Detect which cell encompasses the target text, then output its (X, Y) center coordinate. 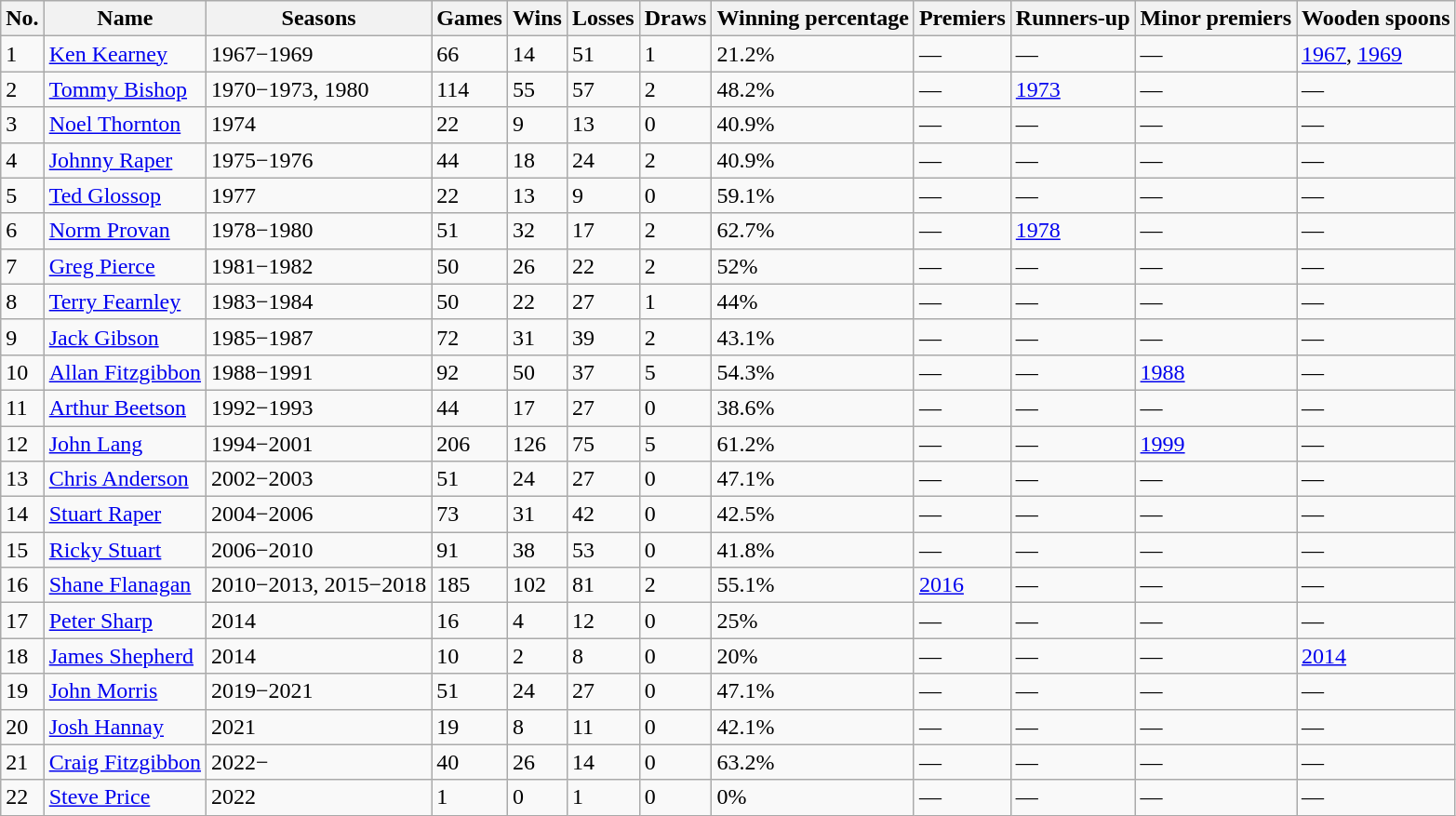
75 (603, 444)
1967, 1969 (1376, 54)
2010−2013, 2015−2018 (319, 585)
Runners-up (1073, 19)
2002−2003 (319, 479)
15 (22, 550)
54.3% (813, 372)
102 (537, 585)
53 (603, 550)
32 (537, 231)
2004−2006 (319, 515)
Arthur Beetson (125, 408)
0% (813, 797)
66 (470, 54)
Ken Kearney (125, 54)
Johnny Raper (125, 160)
Premiers (962, 19)
44% (813, 301)
2022 (319, 797)
40 (470, 762)
1967−1969 (319, 54)
39 (603, 337)
72 (470, 337)
1988−1991 (319, 372)
Norm Provan (125, 231)
1973 (1073, 89)
2016 (962, 585)
John Lang (125, 444)
63.2% (813, 762)
1985−1987 (319, 337)
John Morris (125, 691)
81 (603, 585)
3 (22, 125)
Ted Glossop (125, 195)
1992−1993 (319, 408)
1994−2001 (319, 444)
Steve Price (125, 797)
59.1% (813, 195)
48.2% (813, 89)
1983−1984 (319, 301)
38 (537, 550)
1970−1973, 1980 (319, 89)
7 (22, 266)
1981−1982 (319, 266)
Tommy Bishop (125, 89)
20 (22, 727)
43.1% (813, 337)
Losses (603, 19)
Chris Anderson (125, 479)
1975−1976 (319, 160)
52% (813, 266)
Seasons (319, 19)
42 (603, 515)
Terry Fearnley (125, 301)
No. (22, 19)
114 (470, 89)
Jack Gibson (125, 337)
2019−2021 (319, 691)
25% (813, 621)
Ricky Stuart (125, 550)
2022− (319, 762)
73 (470, 515)
Stuart Raper (125, 515)
185 (470, 585)
Peter Sharp (125, 621)
91 (470, 550)
2006−2010 (319, 550)
Name (125, 19)
57 (603, 89)
126 (537, 444)
1977 (319, 195)
Wooden spoons (1376, 19)
20% (813, 656)
41.8% (813, 550)
42.1% (813, 727)
1978 (1073, 231)
James Shepherd (125, 656)
Games (470, 19)
Craig Fitzgibbon (125, 762)
21 (22, 762)
Noel Thornton (125, 125)
1974 (319, 125)
206 (470, 444)
6 (22, 231)
1978−1980 (319, 231)
62.7% (813, 231)
Wins (537, 19)
21.2% (813, 54)
1988 (1215, 372)
Josh Hannay (125, 727)
Draws (675, 19)
37 (603, 372)
Shane Flanagan (125, 585)
61.2% (813, 444)
38.6% (813, 408)
Winning percentage (813, 19)
92 (470, 372)
Greg Pierce (125, 266)
1999 (1215, 444)
Minor premiers (1215, 19)
42.5% (813, 515)
55 (537, 89)
55.1% (813, 585)
2021 (319, 727)
Allan Fitzgibbon (125, 372)
